Search for the cell housing the specified text and yield its (X, Y) center coordinate. 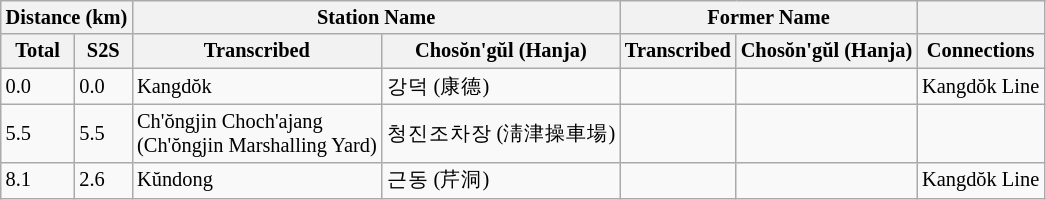
Total (38, 51)
근동 (芹洞) (501, 180)
청진조차장 (淸津操車場) (501, 133)
Former Name (768, 17)
S2S (103, 51)
8.1 (38, 180)
2.6 (103, 180)
Station Name (376, 17)
Kŭndong (257, 180)
Kangdŏk (257, 86)
Distance (km) (66, 17)
강덕 (康德) (501, 86)
Ch'ŏngjin Choch'ajang(Ch'ŏngjin Marshalling Yard) (257, 133)
Connections (980, 51)
